Provide the (x, y) coordinate of the cell's center where the given text is located.  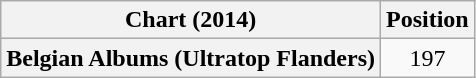
Belgian Albums (Ultratop Flanders) (191, 58)
Chart (2014) (191, 20)
Position (428, 20)
197 (428, 58)
